For the text-containing cell, return its midpoint in (X, Y) coordinate format. 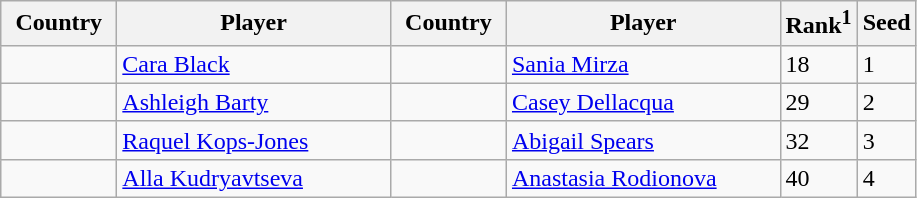
Sania Mirza (643, 64)
Raquel Kops-Jones (254, 140)
Casey Dellacqua (643, 102)
Rank1 (818, 24)
3 (886, 140)
Alla Kudryavtseva (254, 178)
Ashleigh Barty (254, 102)
32 (818, 140)
18 (818, 64)
Abigail Spears (643, 140)
4 (886, 178)
Cara Black (254, 64)
1 (886, 64)
40 (818, 178)
29 (818, 102)
Anastasia Rodionova (643, 178)
2 (886, 102)
Seed (886, 24)
